From the cell containing the given text, extract its center point as (x, y) coordinate. 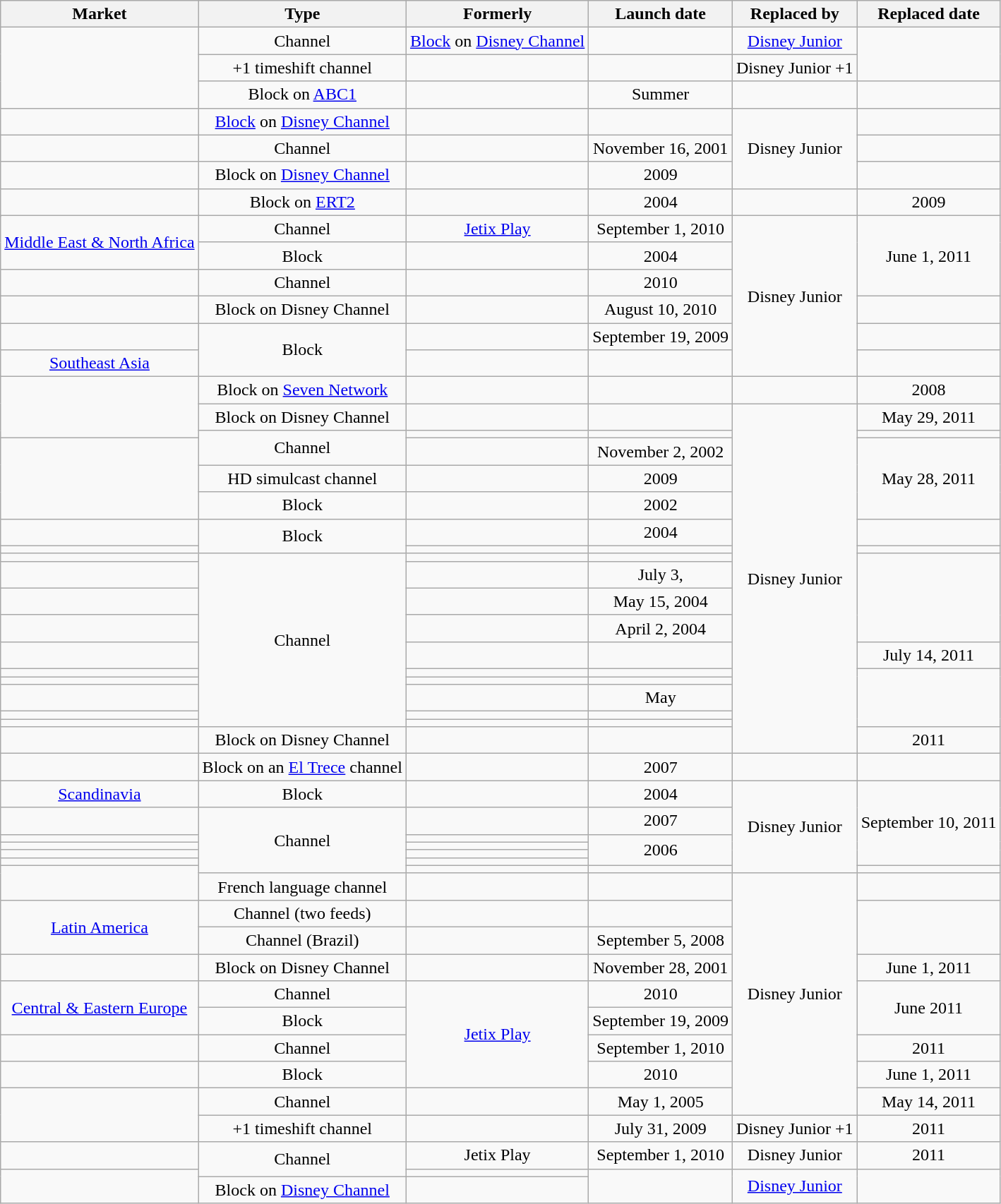
November 28, 2001 (661, 968)
November 16, 2001 (661, 148)
May 29, 2011 (929, 417)
2008 (929, 390)
Channel (Brazil) (302, 940)
May 28, 2011 (929, 478)
Block on an El Trece channel (302, 767)
2002 (661, 505)
Block on Seven Network (302, 390)
Launch date (661, 14)
Block on ABC1 (302, 95)
August 10, 2010 (661, 309)
Scandinavia (100, 794)
April 2, 2004 (661, 628)
November 2, 2002 (661, 452)
Channel (two feeds) (302, 913)
Replaced by (795, 14)
HD simulcast channel (302, 478)
June 2011 (929, 1008)
July 31, 2009 (661, 1128)
May 1, 2005 (661, 1102)
Southeast Asia (100, 363)
Formerly (497, 14)
July 3, (661, 574)
July 14, 2011 (929, 655)
Central & Eastern Europe (100, 1008)
2006 (661, 850)
September 10, 2011 (929, 823)
September 5, 2008 (661, 940)
Replaced date (929, 14)
Summer (661, 95)
May 15, 2004 (661, 601)
Latin America (100, 927)
Block on ERT2 (302, 202)
May (661, 698)
French language channel (302, 886)
Type (302, 14)
Middle East & North Africa (100, 242)
May 14, 2011 (929, 1102)
Market (100, 14)
